Locate the cell with the specified text and output its [X, Y] center coordinate. 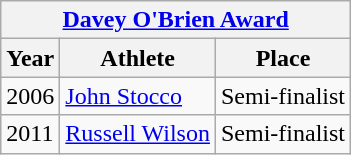
2011 [30, 134]
Athlete [138, 58]
Place [282, 58]
Year [30, 58]
Russell Wilson [138, 134]
2006 [30, 96]
Davey O'Brien Award [176, 20]
John Stocco [138, 96]
